Extract the (x, y) coordinate from the center of the cell holding the provided text.  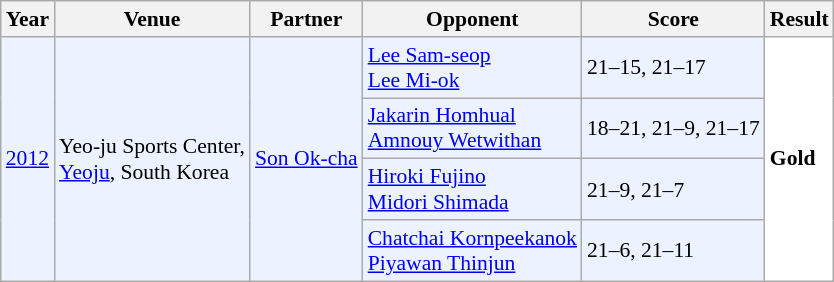
Score (674, 19)
2012 (28, 159)
Lee Sam-seop Lee Mi-ok (472, 68)
Venue (152, 19)
Yeo-ju Sports Center,Yeoju, South Korea (152, 159)
18–21, 21–9, 21–17 (674, 128)
Hiroki Fujino Midori Shimada (472, 190)
Jakarin Homhual Amnouy Wetwithan (472, 128)
Result (800, 19)
Opponent (472, 19)
Partner (306, 19)
21–9, 21–7 (674, 190)
Chatchai Kornpeekanok Piyawan Thinjun (472, 250)
21–6, 21–11 (674, 250)
21–15, 21–17 (674, 68)
Son Ok-cha (306, 159)
Gold (800, 159)
Year (28, 19)
